Return the [x, y] coordinate for the center point of the cell that contains the specified text.  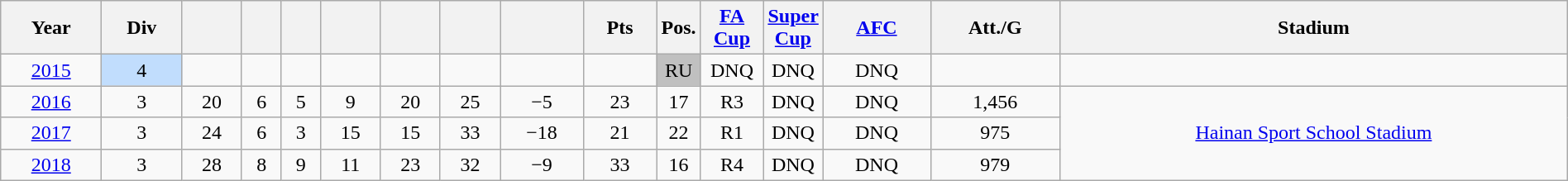
28 [212, 164]
2016 [51, 102]
RU [678, 70]
R4 [732, 164]
2015 [51, 70]
Hainan Sport School Stadium [1314, 133]
24 [212, 133]
R3 [732, 102]
R1 [732, 133]
Super Cup [793, 28]
−5 [542, 102]
Stadium [1314, 28]
16 [678, 164]
32 [470, 164]
22 [678, 133]
−9 [542, 164]
975 [995, 133]
Pts [620, 28]
17 [678, 102]
11 [351, 164]
Att./G [995, 28]
AFC [877, 28]
8 [261, 164]
21 [620, 133]
2017 [51, 133]
Pos. [678, 28]
979 [995, 164]
25 [470, 102]
−18 [542, 133]
FA Cup [732, 28]
Div [142, 28]
5 [301, 102]
4 [142, 70]
1,456 [995, 102]
2018 [51, 164]
Year [51, 28]
